Detect which cell encompasses the target text, then output its [x, y] center coordinate. 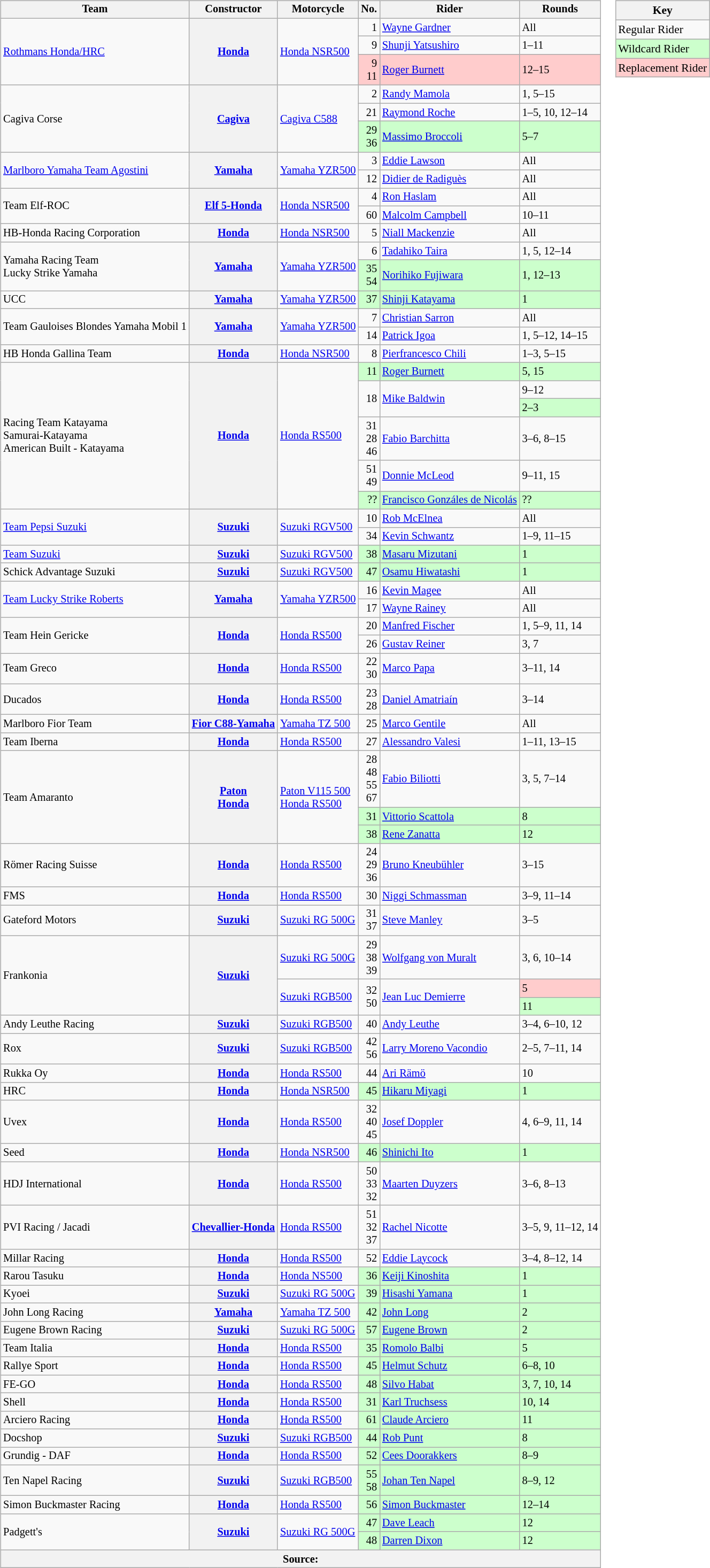
Rider [450, 10]
Shinichi Ito [450, 1153]
Rene Zanatta [450, 835]
Bruno Kneubühler [450, 865]
UCC [95, 300]
Fabio Barchitta [450, 438]
Rallye Sport [95, 1366]
Elf 5-Honda [233, 206]
HB Honda Gallina Team [95, 354]
9–12 [560, 390]
5–7 [560, 137]
Steve Manley [450, 921]
Arciero Racing [95, 1420]
Team Italia [95, 1348]
Simon Buckmaster Racing [95, 1505]
1, 5–15 [560, 94]
Hisashi Yamana [450, 1294]
20 [369, 626]
Ron Haslam [450, 197]
3, 6, 10–14 [560, 957]
28485567 [369, 779]
Wayne Rainey [450, 608]
PVI Racing / Jacadi [95, 1227]
40 [369, 1024]
Manfred Fischer [450, 626]
FE-GO [95, 1384]
Didier de Radiguès [450, 179]
9–11, 15 [560, 476]
18 [369, 399]
2936 [369, 137]
42 [369, 1312]
27 [369, 742]
293839 [369, 957]
Team Lucky Strike Roberts [95, 599]
2230 [369, 669]
3–14 [560, 699]
1–9, 11–15 [560, 536]
37 [369, 300]
3, 5, 7–14 [560, 779]
1–3, 5–15 [560, 354]
61 [369, 1420]
Larry Moreno Vacondio [450, 1049]
Rachel Nicotte [450, 1227]
Grundig - DAF [95, 1456]
46 [369, 1153]
3–4, 8–12, 14 [560, 1258]
7 [369, 318]
17 [369, 608]
Josef Doppler [450, 1122]
Römer Racing Suisse [95, 865]
242936 [369, 865]
Padgett's [95, 1532]
2–5, 7–11, 14 [560, 1049]
1, 12–13 [560, 275]
2328 [369, 699]
1–5, 10, 12–14 [560, 112]
3137 [369, 921]
Kevin Magee [450, 590]
Team [95, 10]
12–14 [560, 1505]
Marco Gentile [450, 724]
Karl Truchsess [450, 1402]
Key [662, 11]
3–15 [560, 865]
Wayne Gardner [450, 27]
Massimo Broccoli [450, 137]
Ducados [95, 699]
Cees Doorakkers [450, 1456]
FMS [95, 896]
Francisco Gonzáles de Nicolás [450, 500]
5, 15 [560, 372]
5149 [369, 476]
Eddie Lawson [450, 161]
6–8, 10 [560, 1366]
Mike Baldwin [450, 399]
3–9, 11–14 [560, 896]
Team Gauloises Blondes Yamaha Mobil 1 [95, 326]
Team Greco [95, 669]
Rob Punt [450, 1438]
10, 14 [560, 1402]
No. [369, 10]
Claude Arciero [450, 1420]
Johan Ten Napel [450, 1480]
503332 [369, 1184]
9 [369, 45]
6 [369, 251]
Team Hein Gericke [95, 635]
Constructor [233, 10]
14 [369, 336]
Niall Mackenzie [450, 233]
Regular Rider [662, 29]
Patrick Igoa [450, 336]
Team Suzuki [95, 554]
1, 5–9, 11, 14 [560, 626]
Eugene Brown Racing [95, 1330]
Docshop [95, 1438]
Tadahiko Taira [450, 251]
Seed [95, 1153]
324045 [369, 1122]
Shinji Katayama [450, 300]
Malcolm Campbell [450, 215]
Gustav Reiner [450, 644]
35 [369, 1348]
2–3 [560, 408]
39 [369, 1294]
Yamaha Racing Team Lucky Strike Yamaha [95, 266]
513237 [369, 1227]
Shunji Yatsushiro [450, 45]
312846 [369, 438]
5558 [369, 1480]
56 [369, 1505]
Rox [95, 1049]
3–11, 14 [560, 669]
Source: [300, 1559]
Darren Dixon [450, 1541]
Kevin Schwantz [450, 536]
3–5, 9, 11–12, 14 [560, 1227]
Schick Advantage Suzuki [95, 572]
4 [369, 197]
Andy Leuthe [450, 1024]
Maarten Duyzers [450, 1184]
Dave Leach [450, 1523]
16 [369, 590]
Romolo Balbi [450, 1348]
Cagiva C588 [318, 119]
Uvex [95, 1122]
10–11 [560, 215]
Rounds [560, 10]
Masaru Mizutani [450, 554]
3 [369, 161]
Silvo Habat [450, 1384]
8–9, 12 [560, 1480]
3–5 [560, 921]
Raymond Roche [450, 112]
Rothmans Honda/HRC [95, 51]
HB-Honda Racing Corporation [95, 233]
25 [369, 724]
21 [369, 112]
Rarou Tasuku [95, 1276]
Team Pepsi Suzuki [95, 527]
Helmut Schutz [450, 1366]
1, 5, 12–14 [560, 251]
36 [369, 1276]
Pierfrancesco Chili [450, 354]
Rob McElnea [450, 518]
Donnie McLeod [450, 476]
Replacement Rider [662, 68]
Cagiva [233, 119]
3554 [369, 275]
Frankonia [95, 975]
26 [369, 644]
Team Amaranto [95, 797]
Randy Mamola [450, 94]
Team Elf-ROC [95, 206]
John Long [450, 1312]
911 [369, 70]
8–9 [560, 1456]
Fabio Biliotti [450, 779]
3–6, 8–13 [560, 1184]
3, 7 [560, 644]
30 [369, 896]
Vittorio Scattola [450, 816]
Eugene Brown [450, 1330]
Marlboro Yamaha Team Agostini [95, 170]
Shell [95, 1402]
Andy Leuthe Racing [95, 1024]
HRC [95, 1091]
4256 [369, 1049]
Osamu Hiwatashi [450, 572]
1, 5–12, 14–15 [560, 336]
3, 7, 10, 14 [560, 1384]
Marco Papa [450, 669]
Motorcycle [318, 10]
Norihiko Fujiwara [450, 275]
Marlboro Fior Team [95, 724]
Wildcard Rider [662, 49]
PatonHonda [233, 797]
Simon Buckmaster [450, 1505]
Cagiva Corse [95, 119]
3250 [369, 998]
Eddie Laycock [450, 1258]
Wolfgang von Muralt [450, 957]
Honda NS500 [318, 1276]
Keiji Kinoshita [450, 1276]
Millar Racing [95, 1258]
1–11 [560, 45]
3–6, 8–15 [560, 438]
Alessandro Valesi [450, 742]
John Long Racing [95, 1312]
Christian Sarron [450, 318]
Ten Napel Racing [95, 1480]
4, 6–9, 11, 14 [560, 1122]
Ari Rämö [450, 1073]
Jean Luc Demierre [450, 998]
34 [369, 536]
12–15 [560, 70]
Kyoei [95, 1294]
Daniel Amatriaín [450, 699]
57 [369, 1330]
HDJ International [95, 1184]
3–4, 6–10, 12 [560, 1024]
Hikaru Miyagi [450, 1091]
Niggi Schmassman [450, 896]
Rukka Oy [95, 1073]
Racing Team KatayamaSamurai-KatayamaAmerican Built - Katayama [95, 436]
Chevallier-Honda [233, 1227]
Paton V115 500Honda RS500 [318, 797]
1–11, 13–15 [560, 742]
Fior C88-Yamaha [233, 724]
60 [369, 215]
Gateford Motors [95, 921]
Team Iberna [95, 742]
